From the cell containing the given text, extract its center point as [x, y] coordinate. 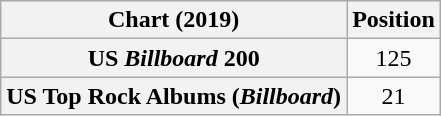
125 [394, 58]
US Billboard 200 [174, 58]
US Top Rock Albums (Billboard) [174, 96]
Chart (2019) [174, 20]
Position [394, 20]
21 [394, 96]
